Find where the given text appears and provide that cell's center as (x, y) coordinate. 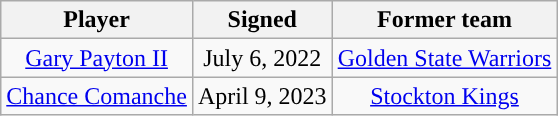
Stockton Kings (444, 96)
July 6, 2022 (262, 58)
Gary Payton II (97, 58)
Former team (444, 20)
April 9, 2023 (262, 96)
Golden State Warriors (444, 58)
Player (97, 20)
Signed (262, 20)
Chance Comanche (97, 96)
